Capture the cell that displays the provided text and extract its [X, Y] central coordinate. 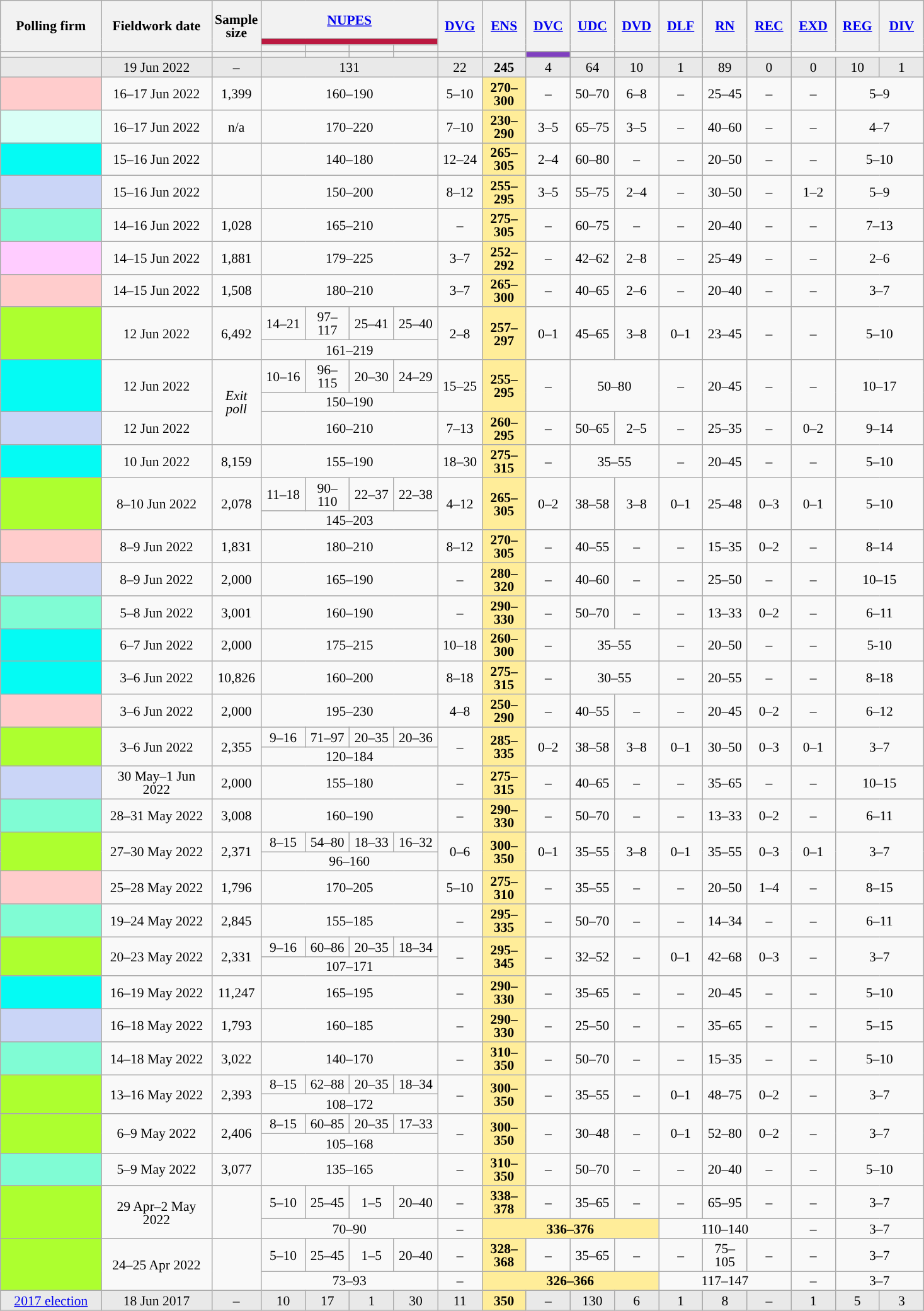
117–147 [725, 1281]
155–180 [349, 783]
165–210 [349, 225]
UDC [592, 26]
60–86 [328, 946]
16–32 [416, 842]
155–190 [349, 461]
25–35 [725, 428]
52–80 [725, 1133]
22–38 [416, 494]
11 [460, 1300]
19 Jun 2022 [156, 68]
14–21 [283, 324]
265–300 [504, 290]
Exit poll [236, 402]
ENS [504, 26]
RN [725, 26]
96–115 [328, 376]
16–18 May 2022 [156, 1026]
n/a [236, 127]
75–105 [725, 1255]
10–16 [283, 376]
295–335 [504, 920]
6–9 May 2022 [156, 1133]
9–14 [879, 428]
107–171 [349, 966]
24–25 Apr 2022 [156, 1265]
4–8 [460, 711]
11,247 [236, 993]
REC [769, 26]
10,826 [236, 678]
1,508 [236, 290]
70–90 [349, 1228]
140–170 [349, 1058]
328–368 [504, 1255]
8,159 [236, 461]
105–168 [349, 1143]
48–75 [725, 1094]
195–230 [349, 711]
4–12 [460, 504]
30 [416, 1300]
6,492 [236, 334]
16–19 May 2022 [156, 993]
25–49 [725, 258]
131 [349, 68]
145–203 [349, 520]
2,406 [236, 1133]
2,845 [236, 920]
5–8 Jun 2022 [156, 612]
8 [725, 1300]
1,793 [236, 1026]
230–290 [504, 127]
97–117 [328, 324]
336–376 [570, 1228]
252–292 [504, 258]
2,371 [236, 852]
23–45 [725, 334]
245 [504, 68]
25–48 [725, 504]
0–6 [460, 852]
EXD [813, 26]
DVG [460, 26]
165–190 [349, 580]
5-10 [879, 645]
135–165 [349, 1169]
DIV [901, 26]
32–52 [592, 956]
18–30 [460, 461]
250–290 [504, 711]
285–335 [504, 747]
29 Apr–2 May 2022 [156, 1212]
130 [592, 1300]
14–16 Jun 2022 [156, 225]
64 [592, 68]
54–80 [328, 842]
275–305 [504, 225]
338–378 [504, 1203]
160–185 [349, 1026]
62–88 [328, 1085]
DVD [636, 26]
Fieldwork date [156, 26]
30–48 [592, 1133]
5 [857, 1300]
108–172 [349, 1104]
170–205 [349, 888]
161–219 [349, 350]
4 [548, 68]
1–4 [769, 888]
25–41 [372, 324]
3,077 [236, 1169]
14–18 May 2022 [156, 1058]
45–65 [592, 334]
28–31 May 2022 [156, 816]
160–200 [349, 678]
1–2 [813, 192]
65–95 [725, 1203]
7–10 [460, 127]
10–18 [460, 645]
11–18 [283, 494]
350 [504, 1300]
295–345 [504, 956]
260–300 [504, 645]
89 [725, 68]
REG [857, 26]
6 [636, 1300]
3,022 [236, 1058]
50–80 [614, 386]
19–24 May 2022 [156, 920]
280–320 [504, 580]
1,399 [236, 94]
DLF [681, 26]
257–297 [504, 334]
90–110 [328, 494]
6–7 Jun 2022 [156, 645]
17 [328, 1300]
326–366 [570, 1281]
2,355 [236, 747]
140–180 [349, 159]
1,028 [236, 225]
4–7 [879, 127]
NUPES [349, 20]
1,831 [236, 547]
50–65 [592, 428]
160–210 [349, 428]
60–75 [592, 225]
155–185 [349, 920]
8–10 Jun 2022 [156, 504]
8–14 [879, 547]
5–15 [879, 1026]
2–5 [636, 428]
60–80 [592, 159]
Samplesize [236, 26]
150–200 [349, 192]
3,008 [236, 816]
1,881 [236, 258]
20–36 [416, 737]
20–55 [725, 678]
14–34 [725, 920]
20–30 [372, 376]
175–215 [349, 645]
2,078 [236, 504]
2,331 [236, 956]
17–33 [416, 1124]
5–9 May 2022 [156, 1169]
71–97 [328, 737]
120–184 [349, 756]
110–140 [725, 1228]
42–68 [725, 956]
6–8 [636, 94]
22 [460, 68]
1,796 [236, 888]
179–225 [349, 258]
18 Jun 2017 [156, 1300]
55–75 [592, 192]
18–33 [372, 842]
10–17 [879, 386]
13–16 May 2022 [156, 1094]
150–190 [349, 402]
96–160 [349, 862]
275–310 [504, 888]
30 May–1 Jun 2022 [156, 783]
DVC [548, 26]
Polling firm [51, 26]
22–37 [372, 494]
73–93 [349, 1281]
42–62 [592, 258]
15–25 [460, 386]
20–23 May 2022 [156, 956]
12–24 [460, 159]
2017 election [51, 1300]
30–55 [614, 678]
165–195 [349, 993]
25–40 [416, 324]
10 Jun 2022 [156, 461]
270–305 [504, 547]
3,001 [236, 612]
6–12 [879, 711]
24–29 [416, 376]
65–75 [592, 127]
60–85 [328, 1124]
3 [901, 1300]
2,393 [236, 1094]
27–30 May 2022 [156, 852]
270–300 [504, 94]
260–295 [504, 428]
25–28 May 2022 [156, 888]
170–220 [349, 127]
